Locate the cell with the specified text and output its [x, y] center coordinate. 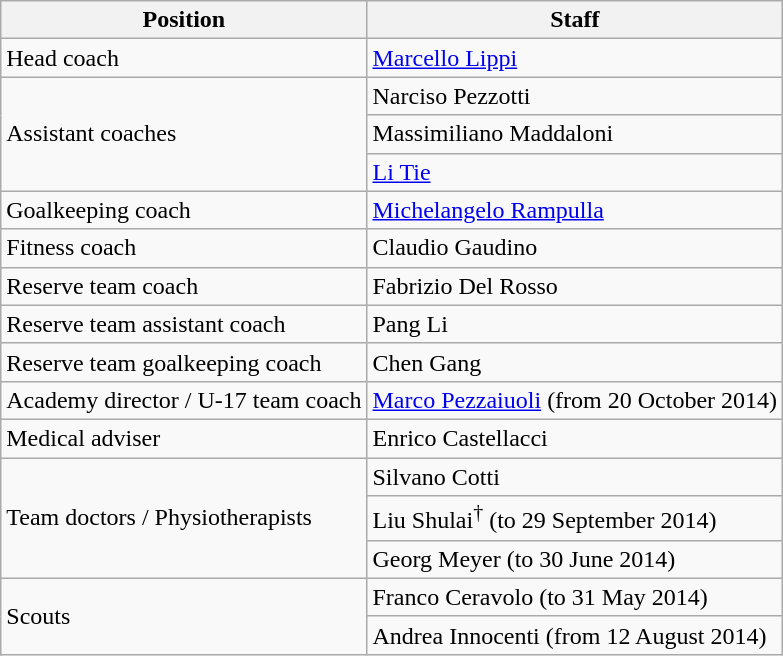
Marco Pezzaiuoli (from 20 October 2014) [575, 400]
Silvano Cotti [575, 477]
Staff [575, 20]
Enrico Castellacci [575, 438]
Massimiliano Maddaloni [575, 134]
Andrea Innocenti (from 12 August 2014) [575, 635]
Marcello Lippi [575, 58]
Liu Shulai† (to 29 September 2014) [575, 518]
Fabrizio Del Rosso [575, 286]
Head coach [184, 58]
Academy director / U-17 team coach [184, 400]
Reserve team goalkeeping coach [184, 362]
Goalkeeping coach [184, 210]
Medical adviser [184, 438]
Reserve team coach [184, 286]
Scouts [184, 616]
Assistant coaches [184, 134]
Georg Meyer (to 30 June 2014) [575, 559]
Position [184, 20]
Fitness coach [184, 248]
Chen Gang [575, 362]
Michelangelo Rampulla [575, 210]
Franco Ceravolo (to 31 May 2014) [575, 597]
Reserve team assistant coach [184, 324]
Li Tie [575, 172]
Team doctors / Physiotherapists [184, 518]
Claudio Gaudino [575, 248]
Narciso Pezzotti [575, 96]
Pang Li [575, 324]
